From the cell containing the given text, extract its center point as [x, y] coordinate. 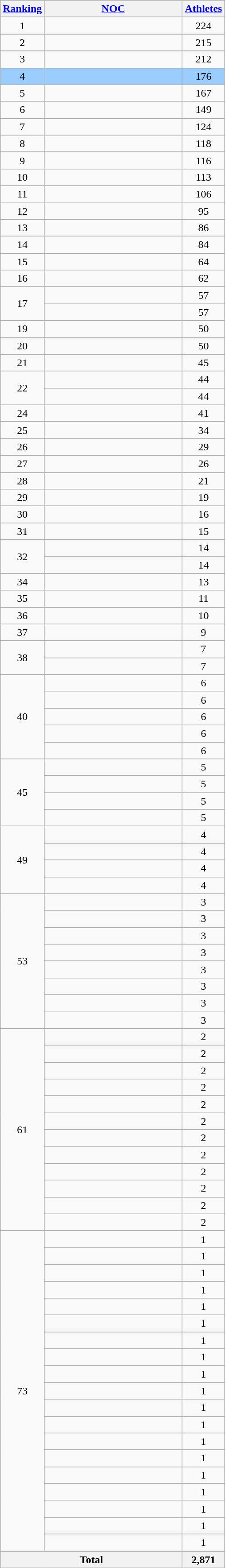
36 [22, 616]
62 [203, 279]
106 [203, 194]
27 [22, 464]
Ranking [22, 9]
116 [203, 160]
176 [203, 76]
41 [203, 413]
53 [22, 961]
212 [203, 59]
118 [203, 143]
31 [22, 531]
215 [203, 43]
35 [22, 599]
37 [22, 632]
30 [22, 515]
NOC [114, 9]
24 [22, 413]
17 [22, 304]
86 [203, 228]
2,871 [203, 1559]
61 [22, 1130]
20 [22, 346]
12 [22, 211]
84 [203, 245]
25 [22, 430]
149 [203, 110]
49 [22, 860]
40 [22, 716]
8 [22, 143]
Total [91, 1559]
Athletes [203, 9]
95 [203, 211]
38 [22, 658]
73 [22, 1390]
64 [203, 262]
124 [203, 127]
22 [22, 388]
28 [22, 480]
167 [203, 93]
113 [203, 177]
224 [203, 26]
32 [22, 557]
